Capture the cell that displays the provided text and extract its (X, Y) central coordinate. 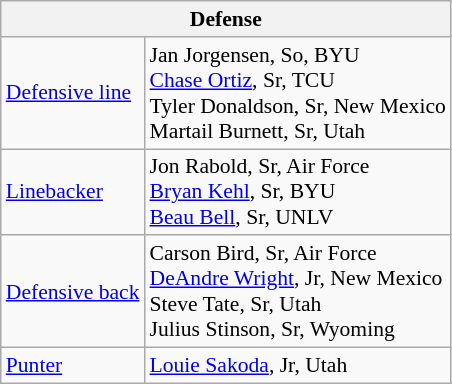
Linebacker (73, 192)
Defensive back (73, 292)
Defense (226, 19)
Jan Jorgensen, So, BYUChase Ortiz, Sr, TCUTyler Donaldson, Sr, New MexicoMartail Burnett, Sr, Utah (298, 93)
Louie Sakoda, Jr, Utah (298, 366)
Carson Bird, Sr, Air ForceDeAndre Wright, Jr, New MexicoSteve Tate, Sr, UtahJulius Stinson, Sr, Wyoming (298, 292)
Punter (73, 366)
Defensive line (73, 93)
Jon Rabold, Sr, Air ForceBryan Kehl, Sr, BYUBeau Bell, Sr, UNLV (298, 192)
